Provide the (X, Y) coordinate of the cell's center where the given text is located.  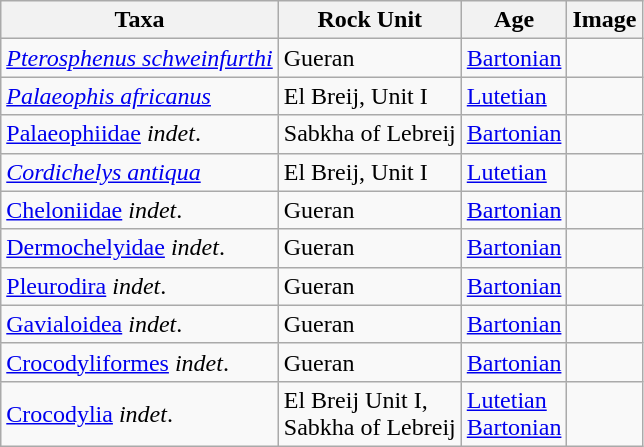
Age (514, 20)
Taxa (140, 20)
Crocodyliformes indet. (140, 362)
El Breij Unit I,Sabkha of Lebreij (370, 414)
Sabkha of Lebreij (370, 134)
LutetianBartonian (514, 414)
Pterosphenus schweinfurthi (140, 58)
Palaeophis africanus (140, 96)
Image (604, 20)
Cordichelys antiqua (140, 172)
Pleurodira indet. (140, 286)
Cheloniidae indet. (140, 210)
Gavialoidea indet. (140, 324)
Rock Unit (370, 20)
Dermochelyidae indet. (140, 248)
Crocodylia indet. (140, 414)
Palaeophiidae indet. (140, 134)
